Capture the cell that displays the provided text and extract its [X, Y] central coordinate. 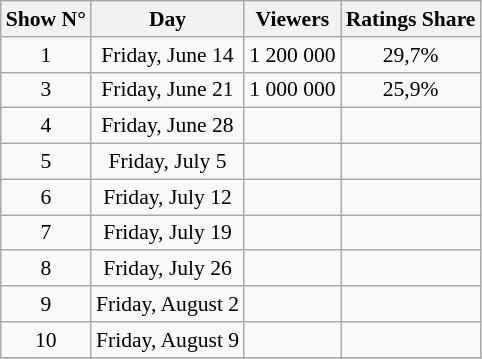
Friday, July 12 [168, 197]
Viewers [292, 19]
Show N° [46, 19]
3 [46, 90]
Friday, August 9 [168, 340]
29,7% [411, 55]
Day [168, 19]
4 [46, 126]
Friday, June 21 [168, 90]
Friday, July 19 [168, 233]
Friday, July 5 [168, 162]
5 [46, 162]
Friday, June 28 [168, 126]
Ratings Share [411, 19]
6 [46, 197]
9 [46, 304]
8 [46, 269]
1 000 000 [292, 90]
10 [46, 340]
Friday, July 26 [168, 269]
1 200 000 [292, 55]
1 [46, 55]
Friday, June 14 [168, 55]
25,9% [411, 90]
7 [46, 233]
Friday, August 2 [168, 304]
